Pinpoint the cell where the given text exists, returning its [X, Y] midpoint coordinate. 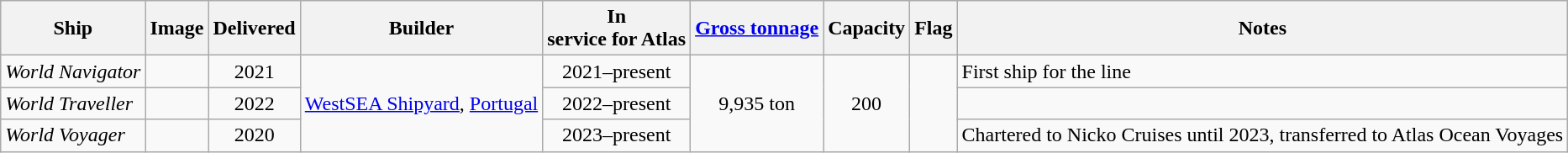
Ship [73, 29]
Inservice for Atlas [617, 29]
Builder [421, 29]
World Navigator [73, 71]
World Voyager [73, 135]
Flag [934, 29]
First ship for the line [1262, 71]
9,935 ton [757, 103]
Capacity [867, 29]
2022 [254, 103]
Gross tonnage [757, 29]
Image [176, 29]
2023–present [617, 135]
200 [867, 103]
2021–present [617, 71]
Notes [1262, 29]
Chartered to Nicko Cruises until 2023, transferred to Atlas Ocean Voyages [1262, 135]
2021 [254, 71]
Delivered [254, 29]
WestSEA Shipyard, Portugal [421, 103]
2020 [254, 135]
World Traveller [73, 103]
2022–present [617, 103]
